Scan for the cell matching the given text and deliver its (X, Y) coordinate at center. 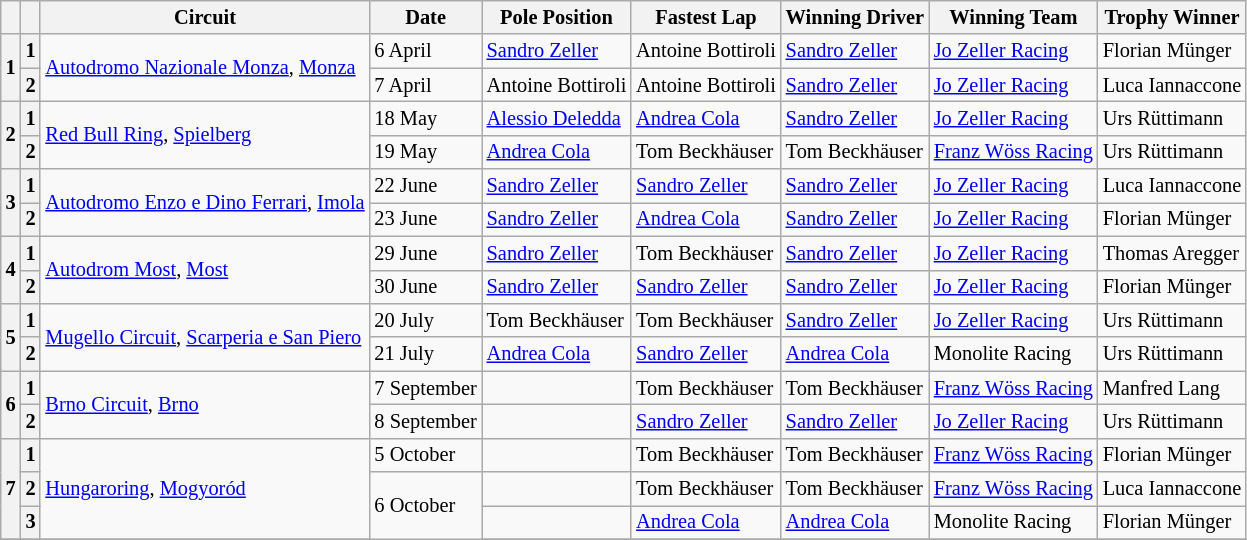
7 April (426, 85)
6 April (426, 51)
Manfred Lang (1172, 388)
7 September (426, 388)
19 May (426, 152)
23 June (426, 219)
8 September (426, 421)
4 (11, 270)
18 May (426, 118)
Winning Team (1014, 17)
Autodromo Nazionale Monza, Monza (204, 68)
29 June (426, 253)
Date (426, 17)
Brno Circuit, Brno (204, 404)
30 June (426, 287)
Thomas Aregger (1172, 253)
6 (11, 404)
Autodromo Enzo e Dino Ferrari, Imola (204, 202)
Hungaroring, Mogyoród (204, 488)
Alessio Deledda (557, 118)
6 October (426, 506)
5 October (426, 455)
Autodrom Most, Most (204, 270)
22 June (426, 186)
Mugello Circuit, Scarperia e San Piero (204, 336)
Circuit (204, 17)
Red Bull Ring, Spielberg (204, 134)
7 (11, 488)
20 July (426, 320)
Trophy Winner (1172, 17)
5 (11, 336)
Winning Driver (855, 17)
21 July (426, 354)
Fastest Lap (706, 17)
Pole Position (557, 17)
